Extract the (x, y) coordinate from the center of the cell holding the provided text.  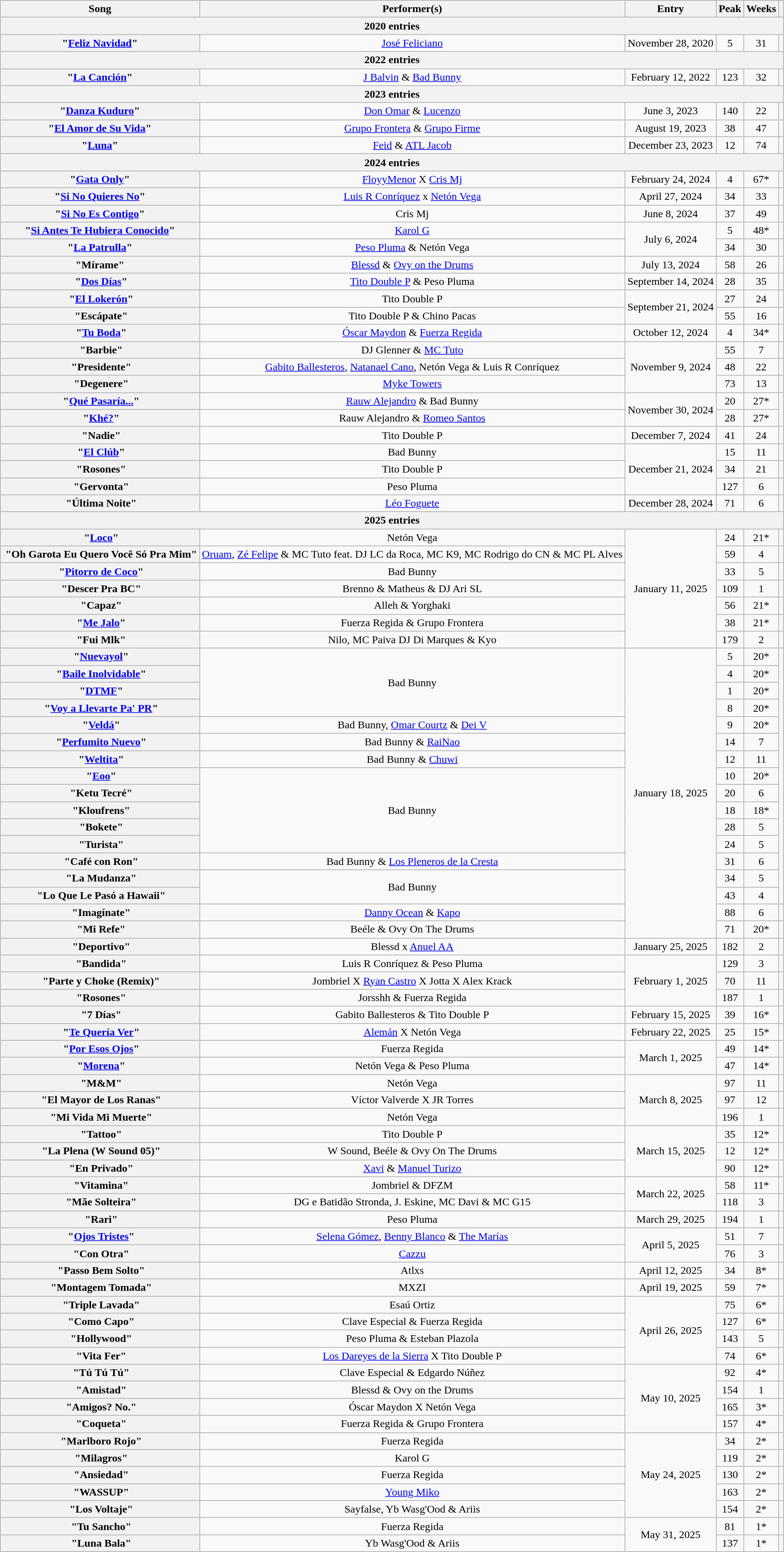
119 (730, 1458)
December 7, 2024 (671, 435)
March 1, 2025 (671, 1058)
"Luna" (100, 145)
Netón Vega & Peso Pluma (412, 1066)
Nilo, MC Paiva DJ Di Marques & Kyo (412, 640)
11* (761, 1185)
123 (730, 77)
"Fui Mlk" (100, 640)
Beéle & Ovy On The Drums (412, 929)
"Rari" (100, 1219)
"Mírame" (100, 265)
"El Amor de Su Vida" (100, 128)
Jombriel X Ryan Castro X Jotta X Alex Krack (412, 980)
Rauw Alejandro & Romeo Santos (412, 418)
Jombriel & DFZM (412, 1185)
Brenno & Matheus & DJ Ari SL (412, 589)
Luis R Conríquez x Netón Vega (412, 196)
8* (761, 1270)
14 (730, 742)
163 (730, 1492)
15* (761, 1032)
February 12, 2022 (671, 77)
"Gervonta" (100, 486)
DJ Glenner & MC Tuto (412, 350)
2023 entries (392, 94)
February 15, 2025 (671, 1015)
15 (730, 452)
March 29, 2025 (671, 1219)
"Bokete" (100, 827)
26 (761, 265)
140 (730, 111)
June 3, 2023 (671, 111)
"Si No Es Contigo" (100, 214)
Xavi & Manuel Turizo (412, 1168)
"Como Capo" (100, 1322)
May 10, 2025 (671, 1398)
Cazzu (412, 1253)
"Mi Refe" (100, 929)
88 (730, 912)
16* (761, 1015)
"Coqueta" (100, 1424)
130 (730, 1475)
March 8, 2025 (671, 1100)
November 30, 2024 (671, 409)
"Capaz" (100, 606)
Myke Towers (412, 384)
December 28, 2024 (671, 503)
Bad Bunny & Los Pleneros de la Cresta (412, 861)
Song (100, 9)
Oruam, Zé Felipe & MC Tuto feat. DJ LC da Roca, MC K9, MC Rodrigo do CN & MC PL Alves (412, 555)
"Bandida" (100, 963)
143 (730, 1339)
August 19, 2023 (671, 128)
"Vitamina" (100, 1185)
"Tú Tú Tú" (100, 1373)
"Passo Bem Solto" (100, 1270)
70 (730, 980)
"Ansiedad" (100, 1475)
"Perfumito Nuevo" (100, 742)
"Parte y Choke (Remix)" (100, 980)
187 (730, 997)
May 24, 2025 (671, 1475)
"M&M" (100, 1083)
November 28, 2020 (671, 43)
Clave Especial & Fuerza Regida (412, 1322)
"Feliz Navidad" (100, 43)
"Deportivo" (100, 946)
"Marlboro Rojo" (100, 1441)
Grupo Frontera & Grupo Firme (412, 128)
"El Mayor de Los Ranas" (100, 1100)
"Café con Ron" (100, 861)
"Descer Pra BC" (100, 589)
Danny Ocean & Kapo (412, 912)
Bad Bunny, Omar Courtz & Dei V (412, 725)
Bad Bunny & RaiNao (412, 742)
June 8, 2024 (671, 214)
"Voy a Llevarte Pa' PR" (100, 708)
July 13, 2024 (671, 265)
56 (730, 606)
76 (730, 1253)
"Dos Días" (100, 282)
"Morena" (100, 1066)
182 (730, 946)
Feid & ATL Jacob (412, 145)
137 (730, 1543)
Don Omar & Lucenzo (412, 111)
"Si No Quieres No" (100, 196)
51 (730, 1236)
32 (761, 77)
Atlxs (412, 1270)
8 (730, 708)
October 12, 2024 (671, 333)
13 (761, 384)
39 (730, 1015)
April 12, 2025 (671, 1270)
7* (761, 1287)
Entry (671, 9)
16 (761, 316)
129 (730, 963)
73 (730, 384)
41 (730, 435)
179 (730, 640)
April 27, 2024 (671, 196)
"Barbie" (100, 350)
Peak (730, 9)
Young Miko (412, 1492)
Los Dareyes de la Sierra X Tito Double P (412, 1356)
Gabito Ballesteros, Natanael Cano, Netón Vega & Luis R Conríquez (412, 367)
"Con Otra" (100, 1253)
"Baile Inolvidable" (100, 674)
92 (730, 1373)
"Vita Fer" (100, 1356)
"Montagem Tomada" (100, 1287)
"Tattoo" (100, 1134)
"Mi Vida Mi Muerte" (100, 1117)
"El Lokerón" (100, 299)
"En Privado" (100, 1168)
"Amistad" (100, 1390)
"Qué Pasaría..." (100, 401)
37 (730, 214)
May 31, 2025 (671, 1535)
196 (730, 1117)
"Te Quería Ver" (100, 1032)
9 (730, 725)
"Hollywood" (100, 1339)
34* (761, 333)
27 (730, 299)
"Weltita" (100, 759)
"Danza Kuduro" (100, 111)
January 25, 2025 (671, 946)
2025 entries (392, 520)
"DTMF" (100, 691)
30 (761, 248)
Sayfalse, Yb Wasg'Ood & Ariis (412, 1509)
3* (761, 1407)
Gabito Ballesteros & Tito Double P (412, 1015)
Yb Wasg'Ood & Ariis (412, 1543)
2022 entries (392, 60)
"La Patrulla" (100, 248)
21 (761, 469)
November 9, 2024 (671, 367)
2020 entries (392, 26)
"Nadie" (100, 435)
"Lo Que Le Pasó a Hawaii" (100, 895)
Léo Foguete (412, 503)
"Ketu Tecré" (100, 793)
Peso Pluma & Esteban Plazola (412, 1339)
"7 Días" (100, 1015)
18* (761, 810)
"Degenere" (100, 384)
"WASSUP" (100, 1492)
"Tu Sancho" (100, 1526)
"Milagros" (100, 1458)
December 21, 2024 (671, 469)
February 22, 2025 (671, 1032)
Cris Mj (412, 214)
Jorsshh & Fuerza Regida (412, 997)
September 21, 2024 (671, 307)
"Ojos Tristes" (100, 1236)
Selena Gómez, Benny Blanco & The Marías (412, 1236)
Tito Double P & Chino Pacas (412, 316)
Esaú Ortiz (412, 1305)
Rauw Alejandro & Bad Bunny (412, 401)
"Presidente" (100, 367)
Clave Especial & Edgardo Núñez (412, 1373)
"Mãe Solteira" (100, 1202)
25 (730, 1032)
"El Clúb" (100, 452)
Alleh & Yorghaki (412, 606)
"Loco" (100, 537)
90 (730, 1168)
January 18, 2025 (671, 793)
75 (730, 1305)
J Balvin & Bad Bunny (412, 77)
April 26, 2025 (671, 1330)
43 (730, 895)
March 15, 2025 (671, 1151)
Blessd x Anuel AA (412, 946)
"Oh Garota Eu Quero Você Só Pra Mim" (100, 555)
Óscar Maydon & Fuerza Regida (412, 333)
"La Plena (W Sound 05)" (100, 1151)
José Feliciano (412, 43)
194 (730, 1219)
"Pitorro de Coco" (100, 572)
10 (730, 776)
"Los Voltaje" (100, 1509)
"Si Antes Te Hubiera Conocido" (100, 231)
"Gata Only" (100, 179)
Peso Pluma & Netón Vega (412, 248)
September 14, 2024 (671, 282)
Performer(s) (412, 9)
165 (730, 1407)
"Tu Boda" (100, 333)
48 (730, 367)
"Amigos? No." (100, 1407)
December 23, 2023 (671, 145)
Alemán X Netón Vega (412, 1032)
48* (761, 231)
Weeks (761, 9)
"Kloufrens" (100, 810)
March 22, 2025 (671, 1194)
April 5, 2025 (671, 1245)
Víctor Valverde X JR Torres (412, 1100)
"Eoo" (100, 776)
Bad Bunny & Chuwi (412, 759)
January 11, 2025 (671, 589)
81 (730, 1526)
Tito Double P & Peso Pluma (412, 282)
"Escápate" (100, 316)
"Me Jalo" (100, 623)
"Por Esos Ojos" (100, 1049)
"Luna Bala" (100, 1543)
"Triple Lavada" (100, 1305)
FloyyMenor X Cris Mj (412, 179)
MXZI (412, 1287)
109 (730, 589)
"Última Noite" (100, 503)
February 1, 2025 (671, 980)
W Sound, Beéle & Ovy On The Drums (412, 1151)
67* (761, 179)
Luis R Conríquez & Peso Pluma (412, 963)
"Turista" (100, 844)
18 (730, 810)
April 19, 2025 (671, 1287)
"La Mudanza" (100, 878)
February 24, 2024 (671, 179)
2024 entries (392, 162)
July 6, 2024 (671, 239)
"Nuevayol" (100, 657)
118 (730, 1202)
"La Canción" (100, 77)
"Khé?" (100, 418)
DG e Batidão Stronda, J. Eskine, MC Davi & MC G15 (412, 1202)
Óscar Maydon X Netón Vega (412, 1407)
"Veldá" (100, 725)
157 (730, 1424)
"Imagínate" (100, 912)
